From the cell containing the given text, extract its center point as [X, Y] coordinate. 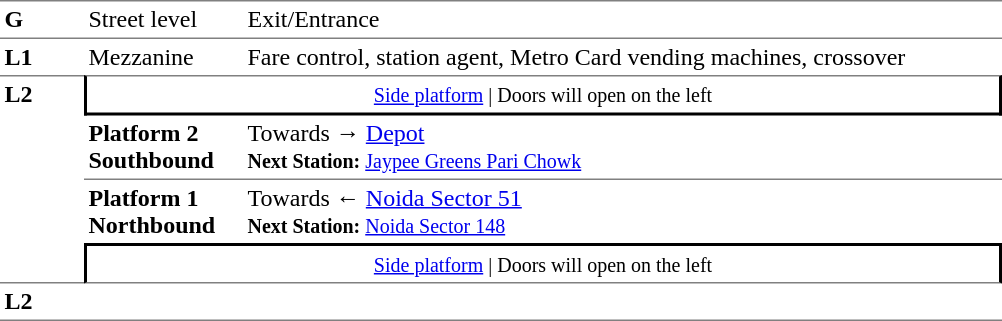
Platform 2Southbound [164, 148]
G [42, 20]
Towards → DepotNext Station: Jaypee Greens Pari Chowk [622, 148]
Exit/Entrance [622, 20]
Mezzanine [164, 57]
L2 [42, 179]
Towards ← Noida Sector 51Next Station: Noida Sector 148 [622, 212]
Fare control, station agent, Metro Card vending machines, crossover [622, 57]
Platform 1Northbound [164, 212]
L1 [42, 57]
Street level [164, 20]
